Capture the cell that displays the provided text and extract its [X, Y] central coordinate. 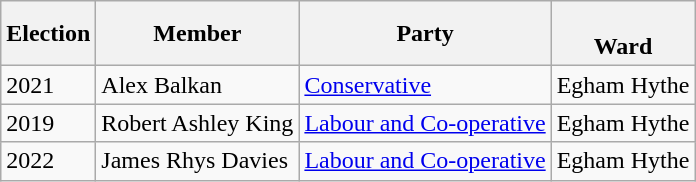
Alex Balkan [198, 85]
2022 [48, 161]
2019 [48, 123]
Party [425, 34]
Robert Ashley King [198, 123]
Election [48, 34]
James Rhys Davies [198, 161]
Member [198, 34]
2021 [48, 85]
Ward [623, 34]
Conservative [425, 85]
